Find where the given text appears and provide that cell's center as [X, Y] coordinate. 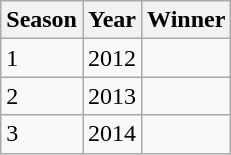
2012 [112, 58]
2014 [112, 134]
2013 [112, 96]
1 [42, 58]
3 [42, 134]
2 [42, 96]
Season [42, 20]
Winner [186, 20]
Year [112, 20]
